For the text-containing cell, return its midpoint in (X, Y) coordinate format. 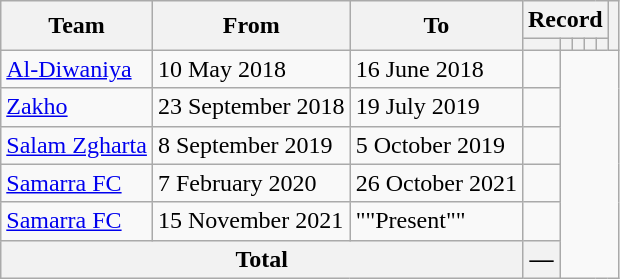
10 May 2018 (251, 69)
Total (262, 259)
15 November 2021 (251, 221)
From (251, 26)
Zakho (77, 107)
19 July 2019 (436, 107)
26 October 2021 (436, 183)
Al-Diwaniya (77, 69)
Salam Zgharta (77, 145)
23 September 2018 (251, 107)
Team (77, 26)
""Present"" (436, 221)
7 February 2020 (251, 183)
Record (565, 20)
— (541, 259)
5 October 2019 (436, 145)
8 September 2019 (251, 145)
16 June 2018 (436, 69)
To (436, 26)
